Locate the cell with the specified text and output its (x, y) center coordinate. 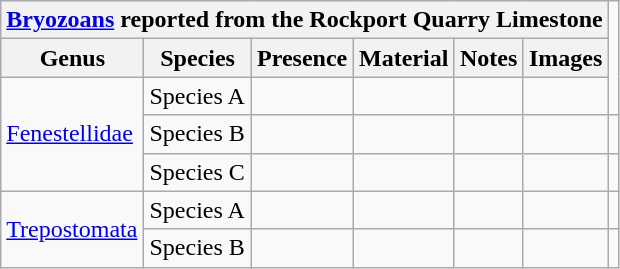
Fenestellidae (72, 134)
Material (404, 58)
Species C (198, 172)
Presence (302, 58)
Notes (488, 58)
Trepostomata (72, 229)
Genus (72, 58)
Images (566, 58)
Bryozoans reported from the Rockport Quarry Limestone (304, 20)
Species (198, 58)
